Extract the [X, Y] coordinate from the center of the cell holding the provided text.  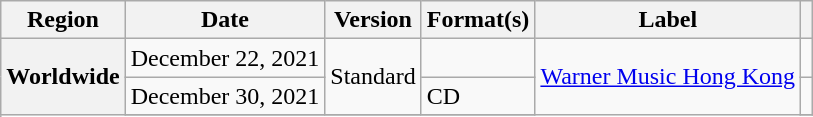
Worldwide [63, 77]
CD [478, 96]
Region [63, 20]
Date [225, 20]
Warner Music Hong Kong [668, 77]
Standard [373, 77]
December 22, 2021 [225, 58]
Version [373, 20]
Label [668, 20]
December 30, 2021 [225, 96]
Format(s) [478, 20]
